Extract the [x, y] coordinate from the center of the cell holding the provided text.  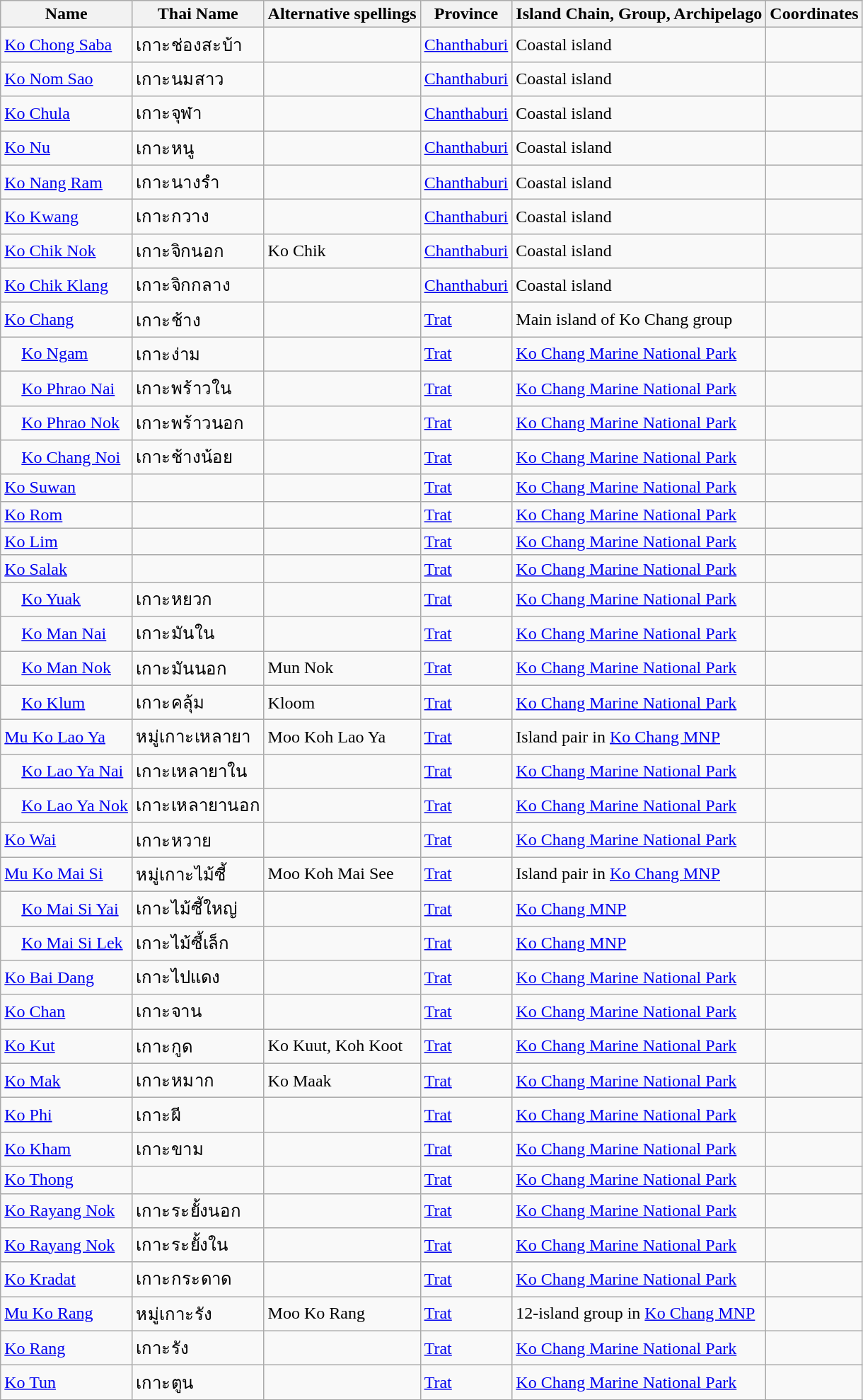
เกาะเหลายานอก [198, 805]
Ko Mak [66, 1080]
เกาะหยวก [198, 599]
เกาะระยั้งใน [198, 1246]
12-island group in Ko Chang MNP [639, 1314]
เกาะมันใน [198, 634]
เกาะพร้าวนอก [198, 423]
Ko Lim [66, 541]
หมู่เกาะเหลายา [198, 738]
เกาะกระดาด [198, 1280]
Name [66, 14]
Ko Phi [66, 1115]
เกาะไปแดง [198, 978]
Ko Suwan [66, 488]
Ko Phrao Nai [66, 388]
Ko Salak [66, 568]
Moo Ko Rang [342, 1314]
เกาะพร้าวใน [198, 388]
Ko Chik Klang [66, 286]
Ko Kut [66, 1046]
Ko Klum [66, 702]
Ko Maak [342, 1080]
เกาะระยั้งนอก [198, 1210]
เกาะนมสาว [198, 79]
Province [466, 14]
Ko Kham [66, 1149]
Ko Nang Ram [66, 183]
Island Chain, Group, Archipelago [639, 14]
Ko Phrao Nok [66, 423]
Kloom [342, 702]
เกาะเหลายาใน [198, 771]
เกาะช่องสะบ้า [198, 45]
เกาะกูด [198, 1046]
Ko Man Nok [66, 668]
เกาะจาน [198, 1012]
Ko Yuak [66, 599]
เกาะหวาย [198, 839]
Ko Kwang [66, 217]
Ko Rom [66, 515]
Ko Kuut, Koh Koot [342, 1046]
Thai Name [198, 14]
Mu Ko Mai Si [66, 875]
Ko Nu [66, 147]
Main island of Ko Chang group [639, 320]
Ko Chang Noi [66, 457]
หมู่เกาะไม้ซี้ [198, 875]
Ko Lao Ya Nok [66, 805]
Ko Nom Sao [66, 79]
เกาะรัง [198, 1348]
หมู่เกาะรัง [198, 1314]
เกาะกวาง [198, 217]
Coordinates [814, 14]
Moo Koh Lao Ya [342, 738]
เกาะไม้ซี้เล็ก [198, 943]
Ko Lao Ya Nai [66, 771]
Ko Chik [342, 251]
Mu Ko Rang [66, 1314]
Ko Mai Si Yai [66, 909]
Ko Chang [66, 320]
เกาะผี [198, 1115]
Mun Nok [342, 668]
เกาะขาม [198, 1149]
Ko Mai Si Lek [66, 943]
เกาะช้าง [198, 320]
Ko Chan [66, 1012]
Ko Tun [66, 1383]
Ko Ngam [66, 354]
เกาะง่าม [198, 354]
Ko Man Nai [66, 634]
เกาะคลุ้ม [198, 702]
เกาะนางรำ [198, 183]
Ko Thong [66, 1180]
เกาะจิกกลาง [198, 286]
เกาะจิกนอก [198, 251]
เกาะหนู [198, 147]
Alternative spellings [342, 14]
Ko Wai [66, 839]
Moo Koh Mai See [342, 875]
เกาะช้างน้อย [198, 457]
เกาะไม้ซี้ใหญ่ [198, 909]
เกาะตูน [198, 1383]
เกาะหมาก [198, 1080]
Ko Bai Dang [66, 978]
Ko Chik Nok [66, 251]
Ko Chong Saba [66, 45]
Ko Kradat [66, 1280]
เกาะจุฬา [198, 113]
Mu Ko Lao Ya [66, 738]
เกาะมันนอก [198, 668]
Ko Chula [66, 113]
Ko Rang [66, 1348]
